Return the (x, y) coordinate for the center point of the cell that contains the specified text.  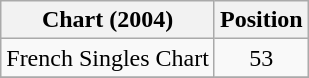
Position (261, 20)
Chart (2004) (108, 20)
French Singles Chart (108, 58)
53 (261, 58)
